Scan for the cell matching the given text and deliver its (x, y) coordinate at center. 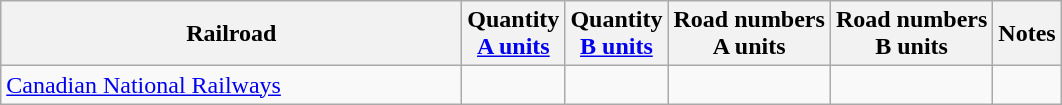
Notes (1027, 34)
Railroad (232, 34)
Road numbersA units (749, 34)
QuantityB units (616, 34)
Canadian National Railways (232, 85)
QuantityA units (514, 34)
Road numbersB units (911, 34)
